Provide the [X, Y] coordinate of the cell's center where the given text is located.  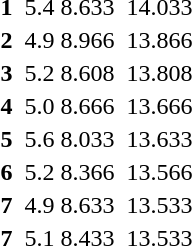
8.966 [88, 40]
8.366 [88, 172]
8.666 [88, 106]
5.0 [40, 106]
8.033 [88, 139]
8.608 [88, 73]
8.633 [88, 205]
5.6 [40, 139]
